Provide the [x, y] coordinate of the cell's center where the given text is located.  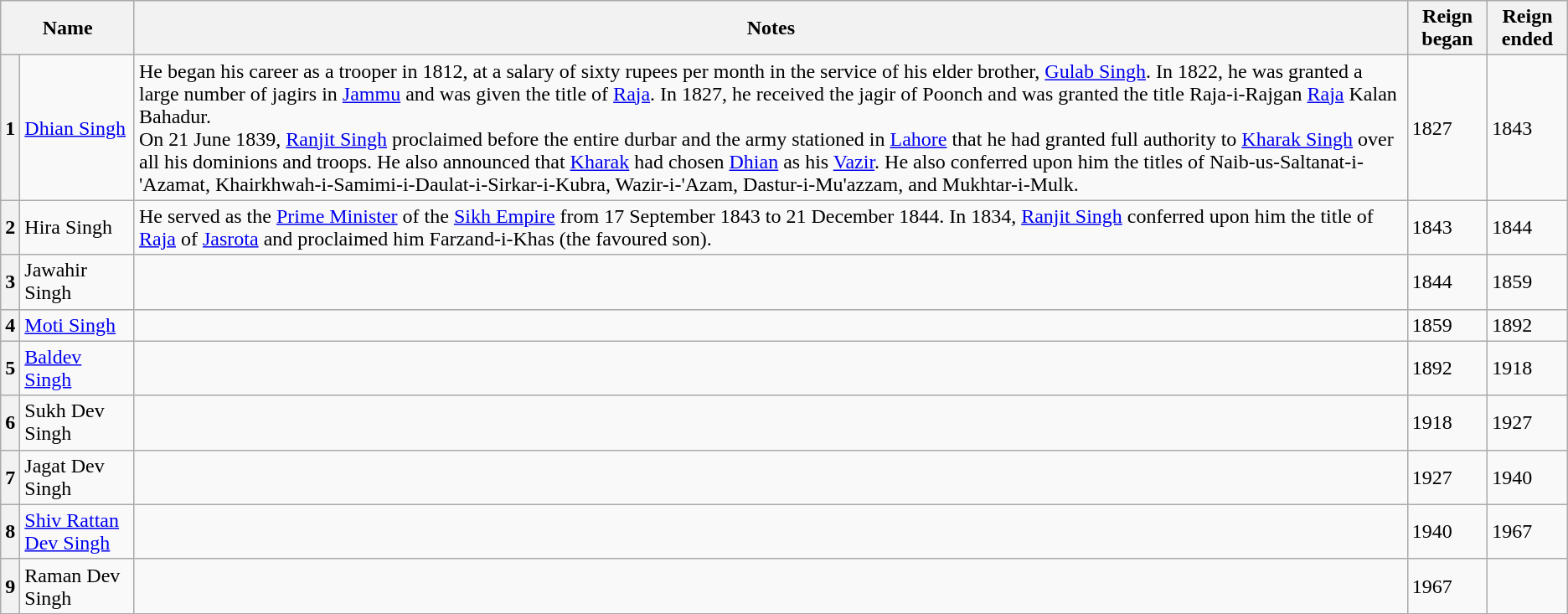
Baldev Singh [77, 369]
7 [10, 477]
4 [10, 325]
Sukh Dev Singh [77, 422]
Hira Singh [77, 228]
Jagat Dev Singh [77, 477]
Reign ended [1528, 28]
Reign began [1447, 28]
5 [10, 369]
Raman Dev Singh [77, 586]
2 [10, 228]
9 [10, 586]
Name [68, 28]
3 [10, 281]
8 [10, 531]
Moti Singh [77, 325]
Jawahir Singh [77, 281]
Notes [771, 28]
Dhian Singh [77, 127]
6 [10, 422]
1827 [1447, 127]
Shiv Rattan Dev Singh [77, 531]
1 [10, 127]
